Return the [X, Y] coordinate for the center point of the cell that contains the specified text.  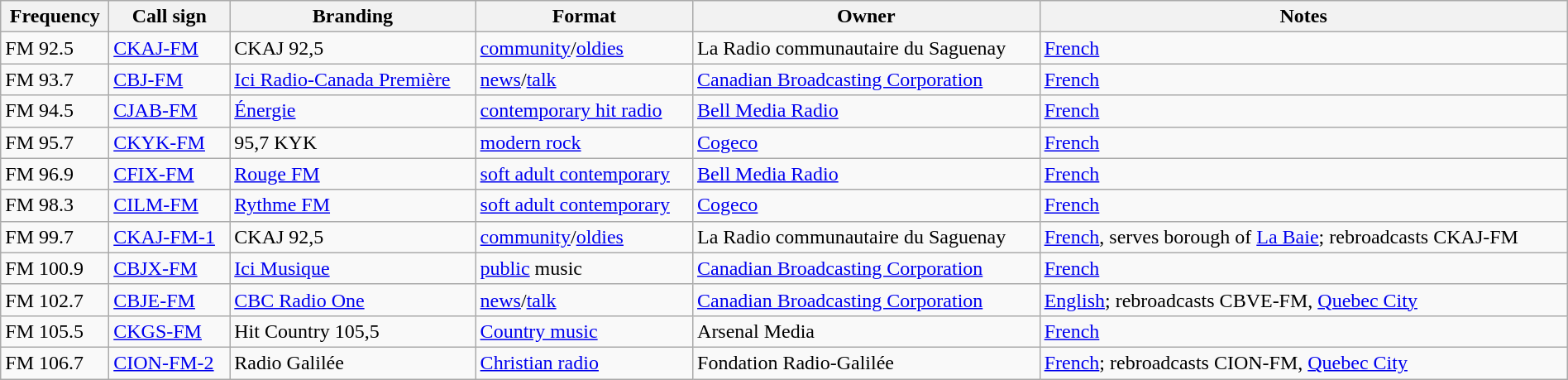
FM 106.7 [55, 363]
Branding [352, 17]
Hit Country 105,5 [352, 331]
FM 100.9 [55, 268]
FM 105.5 [55, 331]
FM 96.9 [55, 174]
FM 99.7 [55, 237]
FM 95.7 [55, 142]
CJAB-FM [170, 111]
CKAJ-FM [170, 48]
95,7 KYK [352, 142]
CBJX-FM [170, 268]
Christian radio [584, 363]
Arsenal Media [867, 331]
FM 92.5 [55, 48]
FM 94.5 [55, 111]
Ici Radio-Canada Première [352, 79]
CKGS-FM [170, 331]
CILM-FM [170, 205]
Énergie [352, 111]
Radio Galilée [352, 363]
FM 93.7 [55, 79]
Ici Musique [352, 268]
Format [584, 17]
French, serves borough of La Baie; rebroadcasts CKAJ-FM [1303, 237]
FM 98.3 [55, 205]
CKAJ-FM-1 [170, 237]
Owner [867, 17]
Rythme FM [352, 205]
CBJ-FM [170, 79]
modern rock [584, 142]
public music [584, 268]
CION-FM-2 [170, 363]
contemporary hit radio [584, 111]
CBC Radio One [352, 300]
Notes [1303, 17]
FM 102.7 [55, 300]
Frequency [55, 17]
Call sign [170, 17]
CFIX-FM [170, 174]
English; rebroadcasts CBVE-FM, Quebec City [1303, 300]
Fondation Radio-Galilée [867, 363]
Country music [584, 331]
Rouge FM [352, 174]
French; rebroadcasts CION-FM, Quebec City [1303, 363]
CKYK-FM [170, 142]
CBJE-FM [170, 300]
